Determine the (x, y) coordinate at the center of the cell enclosing the given text.  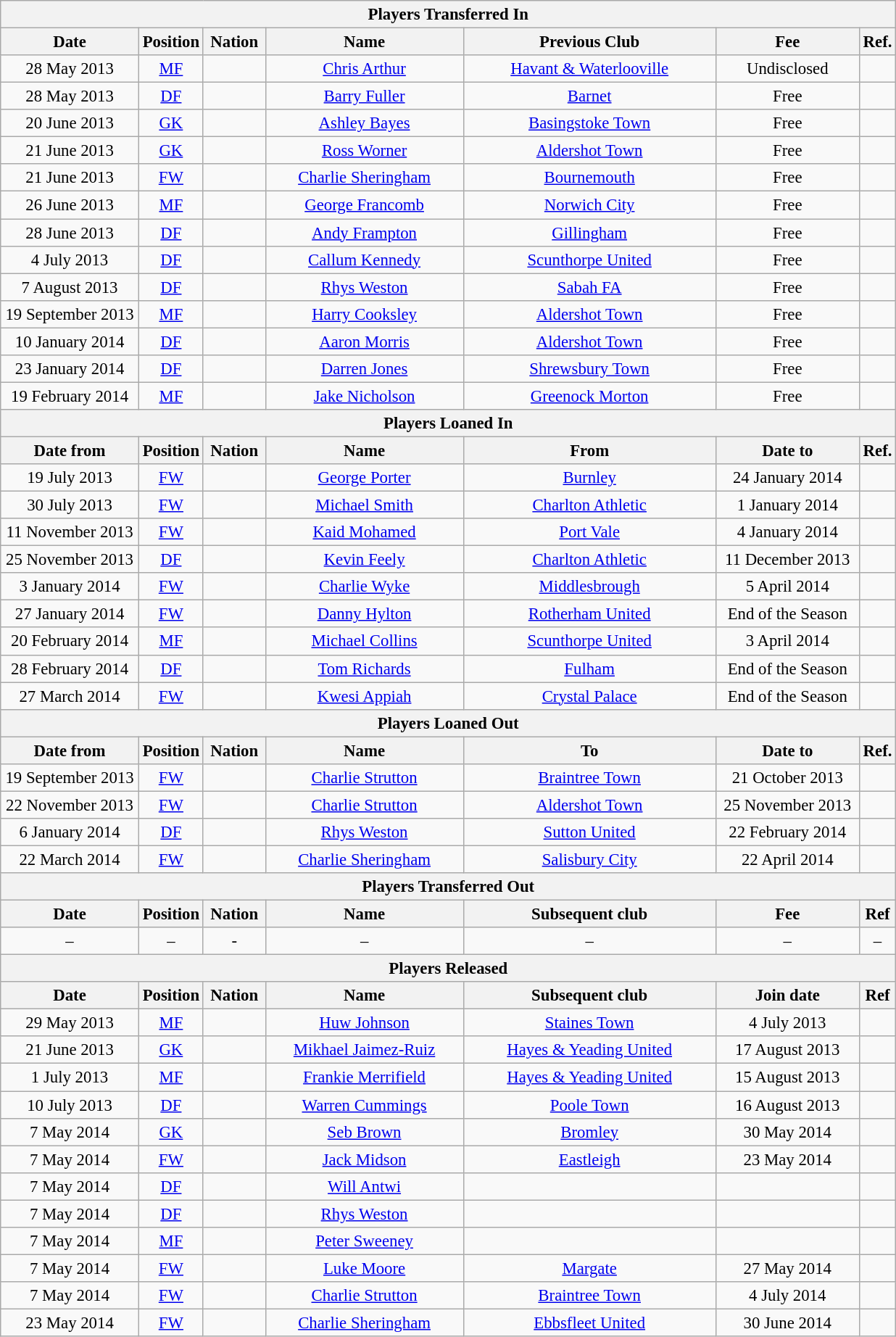
21 October 2013 (787, 778)
Peter Sweeney (364, 1241)
Mikhael Jaimez-Ruiz (364, 1051)
11 December 2013 (787, 560)
Crystal Palace (589, 696)
30 June 2014 (787, 1322)
17 August 2013 (787, 1051)
- (234, 941)
Bournemouth (589, 178)
30 July 2013 (70, 505)
7 August 2013 (70, 287)
6 January 2014 (70, 832)
Players Released (448, 969)
Poole Town (589, 1105)
Gillingham (589, 233)
George Porter (364, 478)
3 January 2014 (70, 587)
Join date (787, 995)
Players Loaned In (448, 423)
Burnley (589, 478)
Ebbsfleet United (589, 1322)
11 November 2013 (70, 532)
29 May 2013 (70, 1023)
Sutton United (589, 832)
Danny Hylton (364, 614)
1 July 2013 (70, 1077)
16 August 2013 (787, 1105)
28 June 2013 (70, 233)
Harry Cooksley (364, 314)
Players Transferred Out (448, 887)
Port Vale (589, 532)
Salisbury City (589, 859)
Previous Club (589, 42)
Tom Richards (364, 668)
Darren Jones (364, 369)
Players Transferred In (448, 15)
Margate (589, 1268)
Jake Nicholson (364, 396)
Basingstoke Town (589, 123)
Callum Kennedy (364, 260)
Warren Cummings (364, 1105)
19 February 2014 (70, 396)
Bromley (589, 1132)
30 May 2014 (787, 1132)
Luke Moore (364, 1268)
19 July 2013 (70, 478)
24 January 2014 (787, 478)
Staines Town (589, 1023)
Jack Midson (364, 1159)
Huw Johnson (364, 1023)
Sabah FA (589, 287)
Kaid Mohamed (364, 532)
27 January 2014 (70, 614)
Michael Smith (364, 505)
22 February 2014 (787, 832)
1 January 2014 (787, 505)
4 January 2014 (787, 532)
Aaron Morris (364, 342)
4 July 2014 (787, 1296)
Barry Fuller (364, 96)
Andy Frampton (364, 233)
Ashley Bayes (364, 123)
26 June 2013 (70, 205)
From (589, 450)
10 July 2013 (70, 1105)
Kevin Feely (364, 560)
20 June 2013 (70, 123)
20 February 2014 (70, 642)
Ross Worner (364, 151)
Chris Arthur (364, 69)
Eastleigh (589, 1159)
22 April 2014 (787, 859)
Barnet (589, 96)
To (589, 750)
Fulham (589, 668)
Greenock Morton (589, 396)
Seb Brown (364, 1132)
28 February 2014 (70, 668)
Norwich City (589, 205)
10 January 2014 (70, 342)
Havant & Waterlooville (589, 69)
Frankie Merrifield (364, 1077)
3 April 2014 (787, 642)
27 March 2014 (70, 696)
Players Loaned Out (448, 723)
Rotherham United (589, 614)
5 April 2014 (787, 587)
Kwesi Appiah (364, 696)
Shrewsbury Town (589, 369)
22 November 2013 (70, 805)
Michael Collins (364, 642)
15 August 2013 (787, 1077)
Will Antwi (364, 1186)
23 January 2014 (70, 369)
Middlesbrough (589, 587)
George Francomb (364, 205)
27 May 2014 (787, 1268)
Charlie Wyke (364, 587)
22 March 2014 (70, 859)
Undisclosed (787, 69)
